Find where the given text appears and provide that cell's center as [x, y] coordinate. 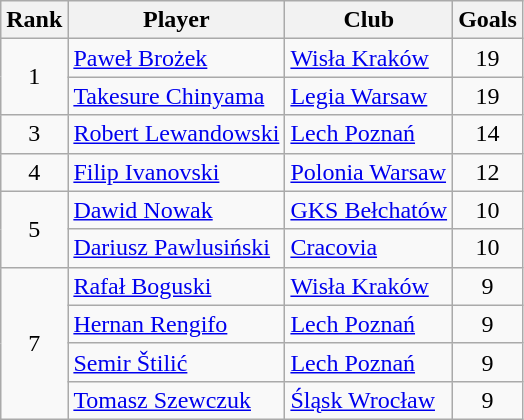
Śląsk Wrocław [369, 400]
4 [34, 172]
3 [34, 134]
Dariusz Pawlusiński [176, 248]
Dawid Nowak [176, 210]
Cracovia [369, 248]
Tomasz Szewczuk [176, 400]
1 [34, 77]
Polonia Warsaw [369, 172]
GKS Bełchatów [369, 210]
Hernan Rengifo [176, 324]
12 [488, 172]
7 [34, 343]
Rafał Boguski [176, 286]
Goals [488, 20]
Robert Lewandowski [176, 134]
Club [369, 20]
Player [176, 20]
Legia Warsaw [369, 96]
Paweł Brożek [176, 58]
Rank [34, 20]
5 [34, 229]
Semir Štilić [176, 362]
Takesure Chinyama [176, 96]
14 [488, 134]
Filip Ivanovski [176, 172]
